Scan for the cell matching the given text and deliver its [x, y] coordinate at center. 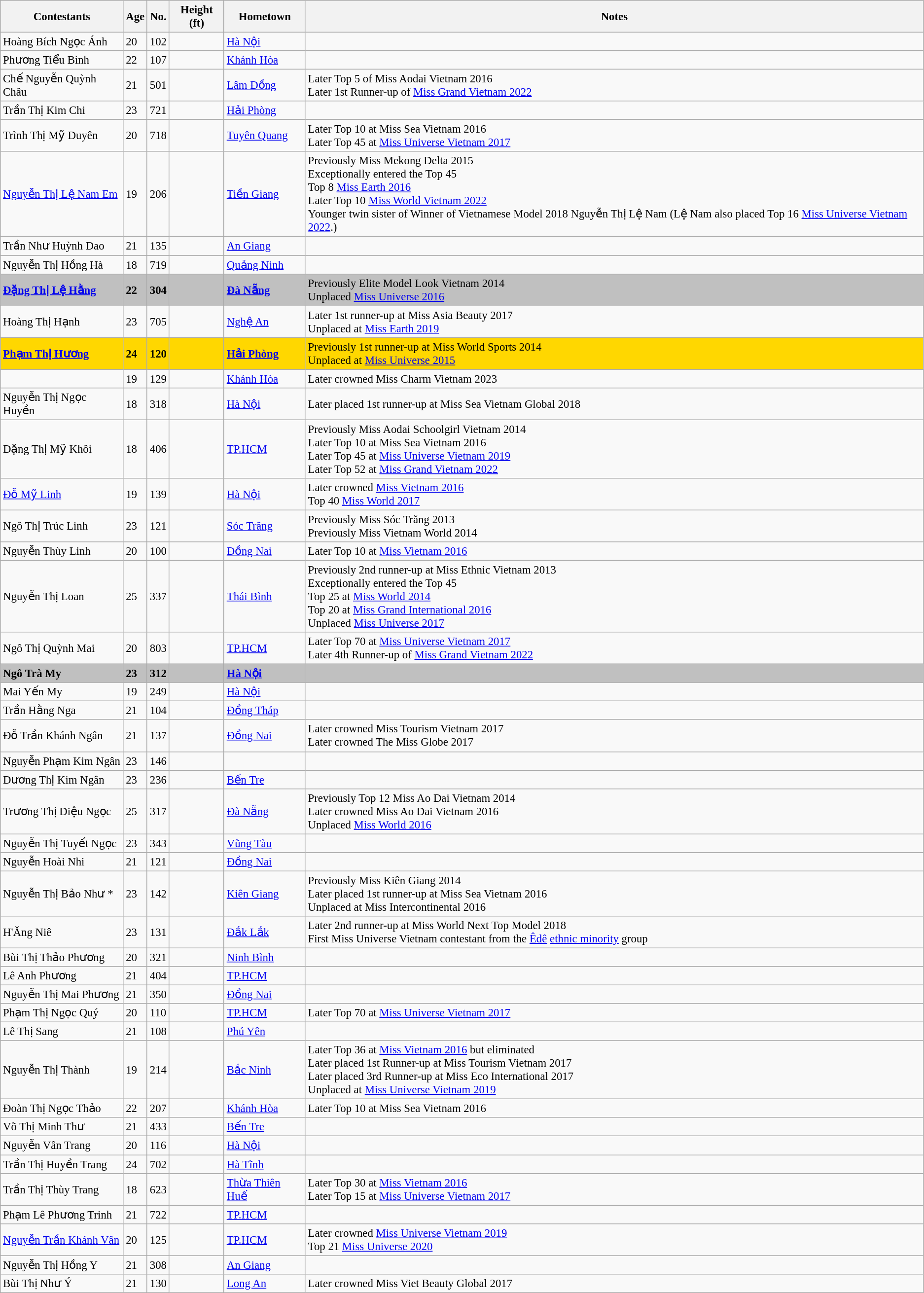
Previously Top 12 Miss Ao Dai Vietnam 2014Later crowned Miss Ao Dai Vietnam 2016Unplaced Miss World 2016 [614, 811]
317 [158, 811]
Nguyễn Thùy Linh [62, 551]
Tuyên Quang [264, 136]
207 [158, 1109]
Ngô Thị Quỳnh Mai [62, 648]
623 [158, 1189]
Đoàn Thị Ngọc Thảo [62, 1109]
Later 1st runner-up at Miss Asia Beauty 2017Unplaced at Miss Earth 2019 [614, 322]
Later crowned Miss Viet Beauty Global 2017 [614, 1284]
116 [158, 1146]
Trần Hằng Nga [62, 711]
Later Top 10 at Miss Sea Vietnam 2016 [614, 1109]
803 [158, 648]
Lê Thị Sang [62, 1032]
Tiền Giang [264, 194]
Later Top 30 at Miss Vietnam 2016Later Top 15 at Miss Universe Vietnam 2017 [614, 1189]
Đặng Thị Mỹ Khôi [62, 449]
Mai Yến My [62, 692]
131 [158, 932]
Sóc Trăng [264, 526]
Later placed 1st runner-up at Miss Sea Vietnam Global 2018 [614, 404]
107 [158, 60]
Nghệ An [264, 322]
343 [158, 843]
214 [158, 1070]
Bùi Thị Như Ý [62, 1284]
Nguyễn Thị Mai Phương [62, 995]
350 [158, 995]
Hoàng Bích Ngọc Ánh [62, 42]
110 [158, 1013]
702 [158, 1164]
337 [158, 597]
501 [158, 86]
Height (ft) [196, 17]
Võ Thị Minh Thư [62, 1127]
Contestants [62, 17]
721 [158, 110]
249 [158, 692]
Ngô Trà My [62, 674]
Nguyễn Thị Ngọc Huyền [62, 404]
Ngô Thị Trúc Linh [62, 526]
125 [158, 1240]
Nguyễn Thị Thành [62, 1070]
Previously Miss Kiên Giang 2014Later placed 1st runner-up at Miss Sea Vietnam 2016Unplaced at Miss Intercontinental 2016 [614, 894]
318 [158, 404]
Later Top 5 of Miss Aodai Vietnam 2016Later 1st Runner-up of Miss Grand Vietnam 2022 [614, 86]
Đỗ Mỹ Linh [62, 494]
Age [135, 17]
Phú Yên [264, 1032]
Nguyễn Vân Trang [62, 1146]
433 [158, 1127]
722 [158, 1215]
404 [158, 976]
Nguyễn Thị Hồng Y [62, 1265]
146 [158, 761]
Ninh Bình [264, 957]
Nguyễn Thị Lệ Nam Em [62, 194]
Later crowned Miss Charm Vietnam 2023 [614, 379]
406 [158, 449]
Kiên Giang [264, 894]
Trần Như Huỳnh Dao [62, 246]
Phạm Thị Hương [62, 353]
718 [158, 136]
Trình Thị Mỹ Duyên [62, 136]
No. [158, 17]
312 [158, 674]
129 [158, 379]
321 [158, 957]
Nguyễn Thị Hồng Hà [62, 265]
Previously Elite Model Look Vietnam 2014Unplaced Miss Universe 2016 [614, 290]
Thái Bình [264, 597]
102 [158, 42]
Quảng Ninh [264, 265]
206 [158, 194]
Nguyễn Thị Loan [62, 597]
Previously Miss Sóc Trăng 2013Previously Miss Vietnam World 2014 [614, 526]
Notes [614, 17]
Phương Tiểu Bình [62, 60]
Later Top 70 at Miss Universe Vietnam 2017 [614, 1013]
104 [158, 711]
135 [158, 246]
139 [158, 494]
Later crowned Miss Vietnam 2016Top 40 Miss World 2017 [614, 494]
130 [158, 1284]
142 [158, 894]
308 [158, 1265]
236 [158, 780]
Hà Tĩnh [264, 1164]
Dương Thị Kim Ngân [62, 780]
Nguyễn Hoài Nhi [62, 862]
Later Top 10 at Miss Sea Vietnam 2016Later Top 45 at Miss Universe Vietnam 2017 [614, 136]
H'Ăng Niê [62, 932]
Later 2nd runner-up at Miss World Next Top Model 2018First Miss Universe Vietnam contestant from the Êdê ethnic minority group [614, 932]
Đồng Tháp [264, 711]
Later crowned Miss Universe Vietnam 2019Top 21 Miss Universe 2020 [614, 1240]
Hometown [264, 17]
705 [158, 322]
108 [158, 1032]
Trần Thị Huyền Trang [62, 1164]
Đắk Lắk [264, 932]
137 [158, 736]
Hoàng Thị Hạnh [62, 322]
Trần Thị Thùy Trang [62, 1189]
Trần Thị Kim Chi [62, 110]
Lâm Đồng [264, 86]
Later crowned Miss Tourism Vietnam 2017Later crowned The Miss Globe 2017 [614, 736]
719 [158, 265]
Vũng Tàu [264, 843]
100 [158, 551]
Phạm Thị Ngọc Quý [62, 1013]
Phạm Lê Phương Trinh [62, 1215]
Nguyễn Thị Bảo Như * [62, 894]
Later Top 70 at Miss Universe Vietnam 2017Later 4th Runner-up of Miss Grand Vietnam 2022 [614, 648]
Chế Nguyễn Quỳnh Châu [62, 86]
304 [158, 290]
Bùi Thị Thảo Phương [62, 957]
Đỗ Trần Khánh Ngân [62, 736]
Nguyễn Thị Tuyết Ngọc [62, 843]
120 [158, 353]
Nguyễn Phạm Kim Ngân [62, 761]
Nguyễn Trần Khánh Vân [62, 1240]
Previously 1st runner-up at Miss World Sports 2014Unplaced at Miss Universe 2015 [614, 353]
Long An [264, 1284]
Thừa Thiên Huế [264, 1189]
Bắc Ninh [264, 1070]
Lê Anh Phương [62, 976]
Trương Thị Diệu Ngọc [62, 811]
Đặng Thị Lệ Hằng [62, 290]
Later Top 10 at Miss Vietnam 2016 [614, 551]
